Identify which cell holds the provided text, then report its [x, y] central coordinate. 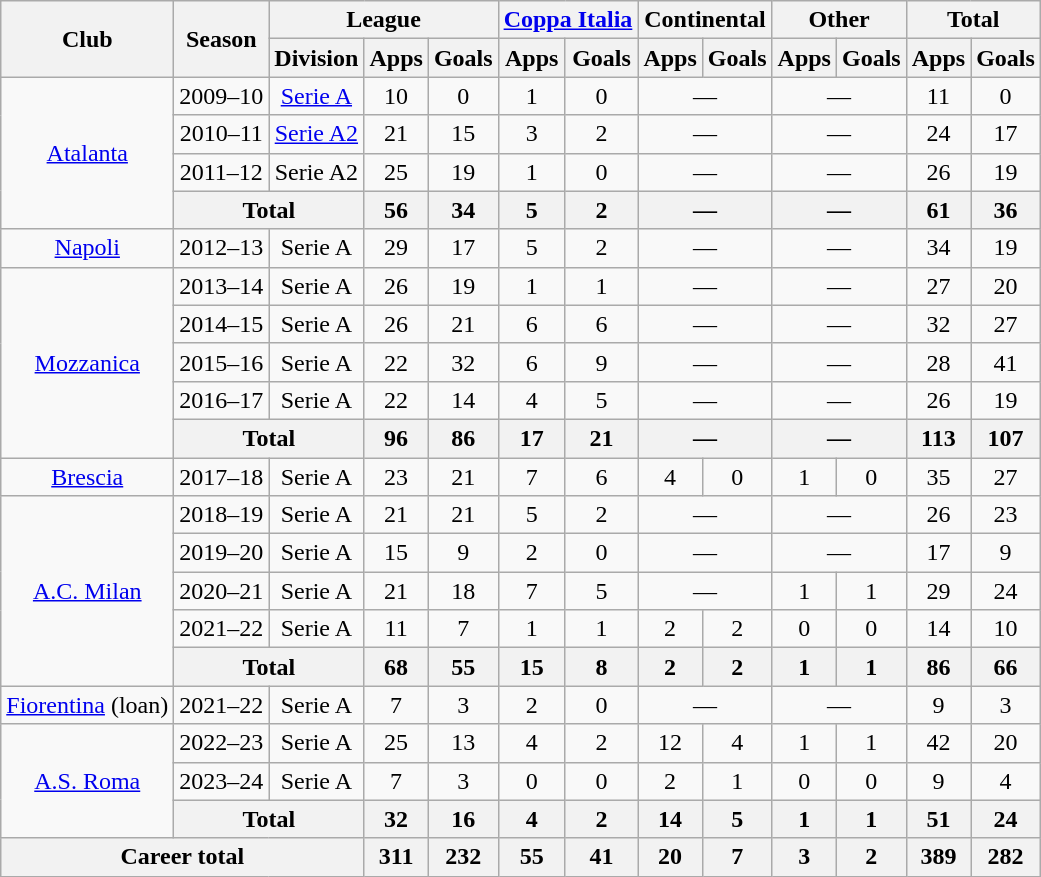
League [384, 20]
Other [839, 20]
Napoli [88, 248]
8 [602, 667]
2016–17 [222, 400]
A.S. Roma [88, 781]
61 [938, 210]
66 [1006, 667]
2017–18 [222, 477]
Fiorentina (loan) [88, 705]
35 [938, 477]
2009–10 [222, 96]
A.C. Milan [88, 591]
13 [463, 743]
56 [396, 210]
42 [938, 743]
232 [463, 857]
36 [1006, 210]
Atalanta [88, 153]
51 [938, 819]
Brescia [88, 477]
2019–20 [222, 553]
2022–23 [222, 743]
2014–15 [222, 324]
113 [938, 438]
311 [396, 857]
2020–21 [222, 591]
2011–12 [222, 172]
12 [670, 743]
282 [1006, 857]
2010–11 [222, 134]
Division [316, 58]
2013–14 [222, 286]
2015–16 [222, 362]
Career total [182, 857]
96 [396, 438]
Coppa Italia [568, 20]
2012–13 [222, 248]
2018–19 [222, 515]
18 [463, 591]
Club [88, 39]
389 [938, 857]
107 [1006, 438]
2023–24 [222, 781]
28 [938, 362]
Season [222, 39]
Mozzanica [88, 362]
68 [396, 667]
Continental [705, 20]
16 [463, 819]
